Extract the [X, Y] coordinate from the center of the cell holding the provided text.  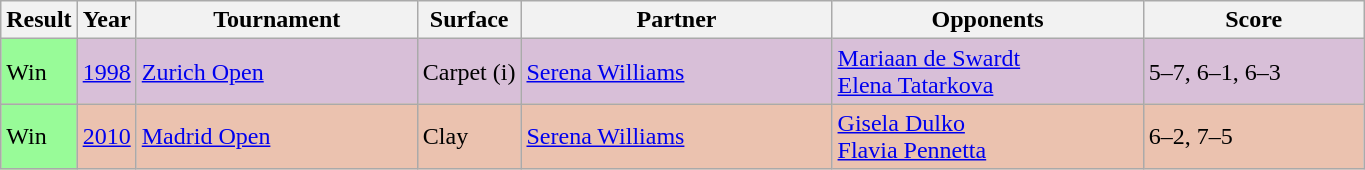
Score [1254, 20]
6–2, 7–5 [1254, 136]
1998 [106, 72]
Opponents [988, 20]
Madrid Open [276, 136]
5–7, 6–1, 6–3 [1254, 72]
Year [106, 20]
Carpet (i) [469, 72]
Mariaan de Swardt Elena Tatarkova [988, 72]
Tournament [276, 20]
2010 [106, 136]
Clay [469, 136]
Result [39, 20]
Gisela Dulko Flavia Pennetta [988, 136]
Zurich Open [276, 72]
Surface [469, 20]
Partner [676, 20]
